For the text-containing cell, return its midpoint in [X, Y] coordinate format. 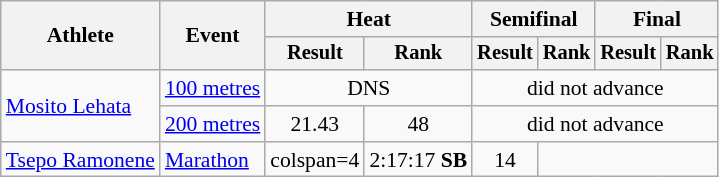
Athlete [80, 36]
48 [418, 124]
200 metres [212, 124]
Mosito Lehata [80, 106]
Semifinal [534, 19]
100 metres [212, 88]
Heat [368, 19]
21.43 [314, 124]
Event [212, 36]
DNS [368, 88]
Final [656, 19]
